Search for the cell housing the specified text and yield its (X, Y) center coordinate. 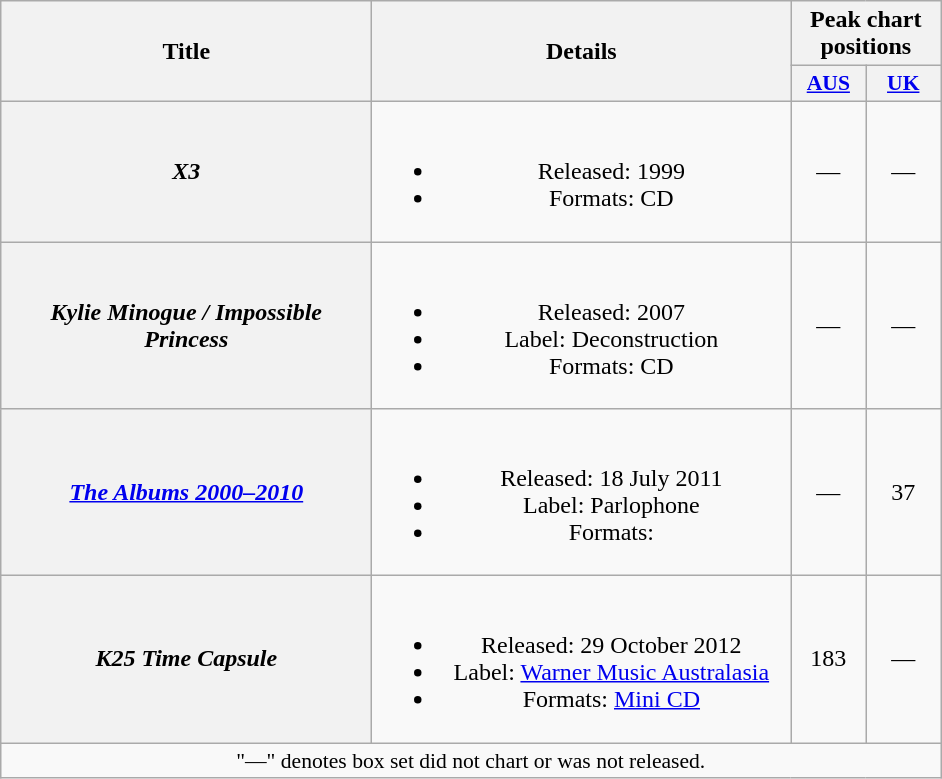
Kylie Minogue / Impossible Princess (186, 326)
AUS (828, 84)
UK (904, 84)
Details (582, 52)
Released: 2007Label: DeconstructionFormats: CD (582, 326)
Released: 1999Formats: CD (582, 171)
Released: 29 October 2012Label: Warner Music AustralasiaFormats: Mini CD (582, 660)
X3 (186, 171)
K25 Time Capsule (186, 660)
The Albums 2000–2010 (186, 492)
Peak chart positions (866, 34)
"—" denotes box set did not chart or was not released. (471, 761)
37 (904, 492)
Title (186, 52)
183 (828, 660)
Released: 18 July 2011Label: ParlophoneFormats: (582, 492)
